Provide the [X, Y] coordinate of the cell's center where the given text is located.  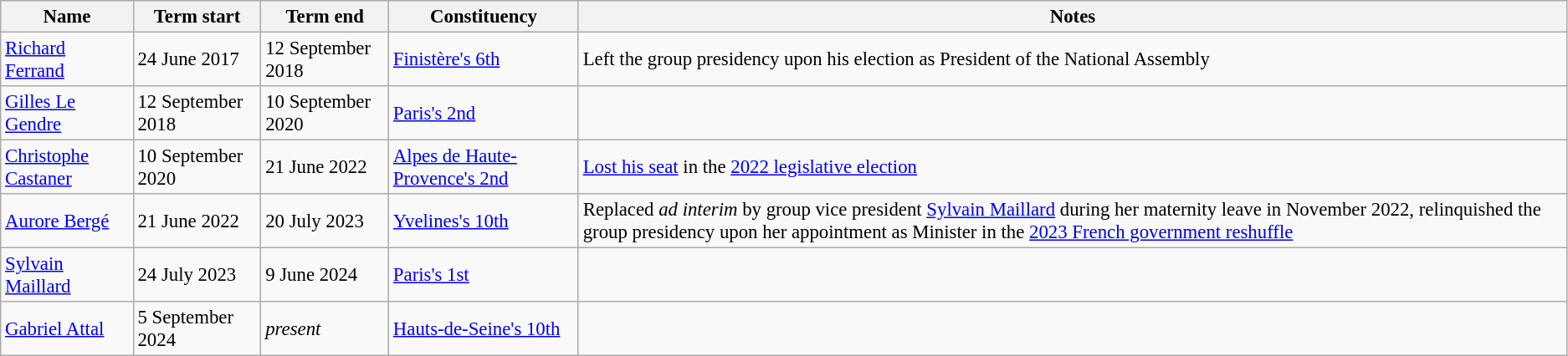
Sylvain Maillard [67, 276]
Term end [325, 17]
Paris's 2nd [484, 114]
Richard Ferrand [67, 60]
Term start [197, 17]
Name [67, 17]
24 June 2017 [197, 60]
Yvelines's 10th [484, 221]
Gilles Le Gendre [67, 114]
Lost his seat in the 2022 legislative election [1073, 167]
Constituency [484, 17]
Finistère's 6th [484, 60]
Aurore Bergé [67, 221]
Alpes de Haute-Provence's 2nd [484, 167]
20 July 2023 [325, 221]
Paris's 1st [484, 276]
Left the group presidency upon his election as President of the National Assembly [1073, 60]
9 June 2024 [325, 276]
Christophe Castaner [67, 167]
Notes [1073, 17]
24 July 2023 [197, 276]
